Output the [x, y] coordinate of the center of the cell containing the given text.  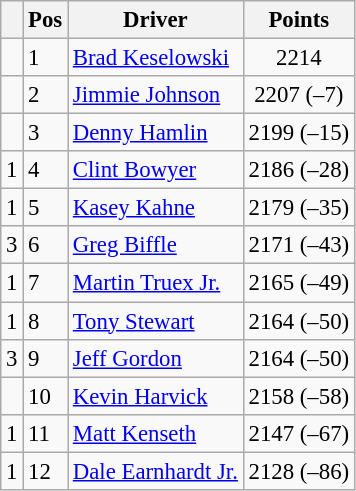
2171 (–43) [298, 245]
Driver [156, 20]
Denny Hamlin [156, 133]
Dale Earnhardt Jr. [156, 471]
Kevin Harvick [156, 396]
2 [46, 95]
10 [46, 396]
2179 (–35) [298, 208]
2214 [298, 58]
Kasey Kahne [156, 208]
2158 (–58) [298, 396]
2186 (–28) [298, 170]
4 [46, 170]
7 [46, 283]
12 [46, 471]
11 [46, 433]
Greg Biffle [156, 245]
2199 (–15) [298, 133]
2147 (–67) [298, 433]
6 [46, 245]
5 [46, 208]
9 [46, 358]
2165 (–49) [298, 283]
Martin Truex Jr. [156, 283]
Jeff Gordon [156, 358]
Pos [46, 20]
8 [46, 321]
2207 (–7) [298, 95]
Matt Kenseth [156, 433]
Jimmie Johnson [156, 95]
Brad Keselowski [156, 58]
Points [298, 20]
Tony Stewart [156, 321]
Clint Bowyer [156, 170]
2128 (–86) [298, 471]
